Locate the cell with the specified text and output its (x, y) center coordinate. 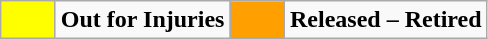
Released – Retired (386, 20)
Out for Injuries (142, 20)
